Find where the given text appears and provide that cell's center as (x, y) coordinate. 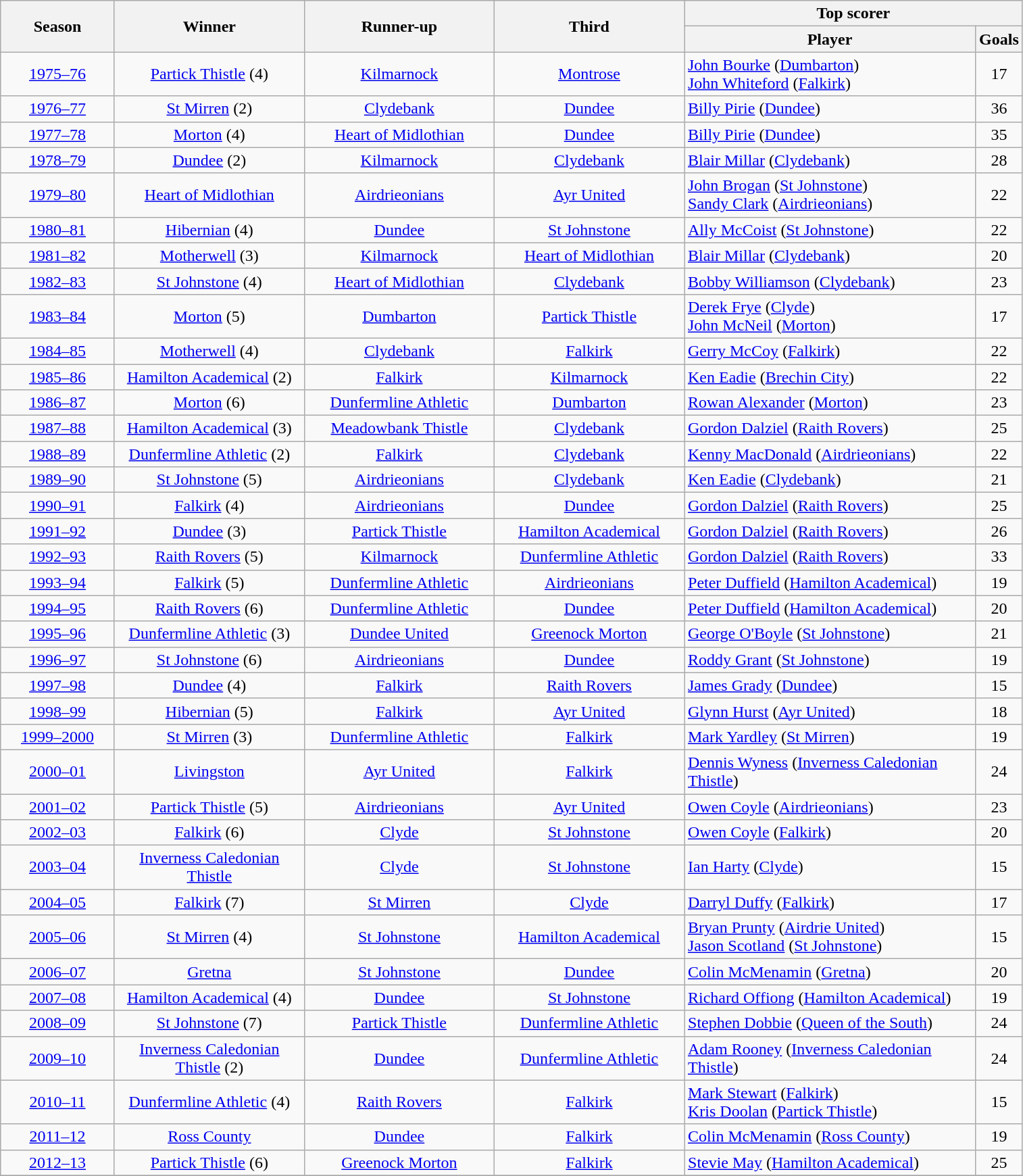
Dennis Wyness (Inverness Caledonian Thistle) (830, 772)
1990–91 (58, 506)
Adam Rooney (Inverness Caledonian Thistle) (830, 1058)
Ally McCoist (St Johnstone) (830, 230)
18 (999, 711)
St Mirren (4) (209, 937)
Colin McMenamin (Gretna) (830, 972)
35 (999, 134)
2009–10 (58, 1058)
Dundee (3) (209, 531)
Richard Offiong (Hamilton Academical) (830, 998)
Darryl Duffy (Falkirk) (830, 902)
1985–86 (58, 376)
2004–05 (58, 902)
2006–07 (58, 972)
2005–06 (58, 937)
Partick Thistle (5) (209, 806)
Player (830, 39)
1984–85 (58, 351)
Raith Rovers (6) (209, 608)
Inverness Caledonian Thistle (2) (209, 1058)
1976–77 (58, 109)
Winner (209, 26)
Colin McMenamin (Ross County) (830, 1137)
Livingston (209, 772)
1979–80 (58, 195)
2000–01 (58, 772)
Hibernian (5) (209, 711)
26 (999, 531)
1977–78 (58, 134)
Kenny MacDonald (Airdrieonians) (830, 454)
1975–76 (58, 74)
1997–98 (58, 685)
Motherwell (3) (209, 255)
Partick Thistle (4) (209, 74)
Dundee (2) (209, 160)
1983–84 (58, 316)
Mark Yardley (St Mirren) (830, 737)
1998–99 (58, 711)
2008–09 (58, 1023)
Hibernian (4) (209, 230)
Falkirk (7) (209, 902)
2010–11 (58, 1102)
St Johnstone (7) (209, 1023)
Dunfermline Athletic (3) (209, 634)
2007–08 (58, 998)
1986–87 (58, 403)
Ian Harty (Clyde) (830, 868)
Stephen Dobbie (Queen of the South) (830, 1023)
28 (999, 160)
1988–89 (58, 454)
2012–13 (58, 1162)
St Johnstone (4) (209, 281)
George O'Boyle (St Johnstone) (830, 634)
Goals (999, 39)
1981–82 (58, 255)
Glynn Hurst (Ayr United) (830, 711)
Dunfermline Athletic (4) (209, 1102)
Rowan Alexander (Morton) (830, 403)
James Grady (Dundee) (830, 685)
2011–12 (58, 1137)
St Mirren (3) (209, 737)
Ross County (209, 1137)
Meadowbank Thistle (399, 428)
1992–93 (58, 557)
St Johnstone (5) (209, 480)
Raith Rovers (5) (209, 557)
1995–96 (58, 634)
Gretna (209, 972)
1991–92 (58, 531)
Owen Coyle (Airdrieonians) (830, 806)
St Mirren (2) (209, 109)
1978–79 (58, 160)
Ken Eadie (Clydebank) (830, 480)
Dunfermline Athletic (2) (209, 454)
Motherwell (4) (209, 351)
2002–03 (58, 833)
Falkirk (4) (209, 506)
1982–83 (58, 281)
Roddy Grant (St Johnstone) (830, 660)
1996–97 (58, 660)
Owen Coyle (Falkirk) (830, 833)
Dundee (4) (209, 685)
1993–94 (58, 583)
John Brogan (St Johnstone) Sandy Clark (Airdrieonians) (830, 195)
1989–90 (58, 480)
Ken Eadie (Brechin City) (830, 376)
Partick Thistle (6) (209, 1162)
Mark Stewart (Falkirk)Kris Doolan (Partick Thistle) (830, 1102)
Bobby Williamson (Clydebank) (830, 281)
Third (589, 26)
Derek Frye (Clyde) John McNeil (Morton) (830, 316)
Hamilton Academical (2) (209, 376)
2001–02 (58, 806)
Top scorer (853, 14)
Morton (5) (209, 316)
Morton (4) (209, 134)
Gerry McCoy (Falkirk) (830, 351)
1987–88 (58, 428)
St Mirren (399, 902)
1994–95 (58, 608)
2003–04 (58, 868)
Dundee United (399, 634)
Falkirk (6) (209, 833)
1999–2000 (58, 737)
33 (999, 557)
John Bourke (Dumbarton) John Whiteford (Falkirk) (830, 74)
1980–81 (58, 230)
36 (999, 109)
Stevie May (Hamilton Academical) (830, 1162)
St Johnstone (6) (209, 660)
Hamilton Academical (3) (209, 428)
Hamilton Academical (4) (209, 998)
Montrose (589, 74)
Season (58, 26)
Inverness Caledonian Thistle (209, 868)
Runner-up (399, 26)
Bryan Prunty (Airdrie United) Jason Scotland (St Johnstone) (830, 937)
Morton (6) (209, 403)
Falkirk (5) (209, 583)
